Capture the cell that displays the provided text and extract its (X, Y) central coordinate. 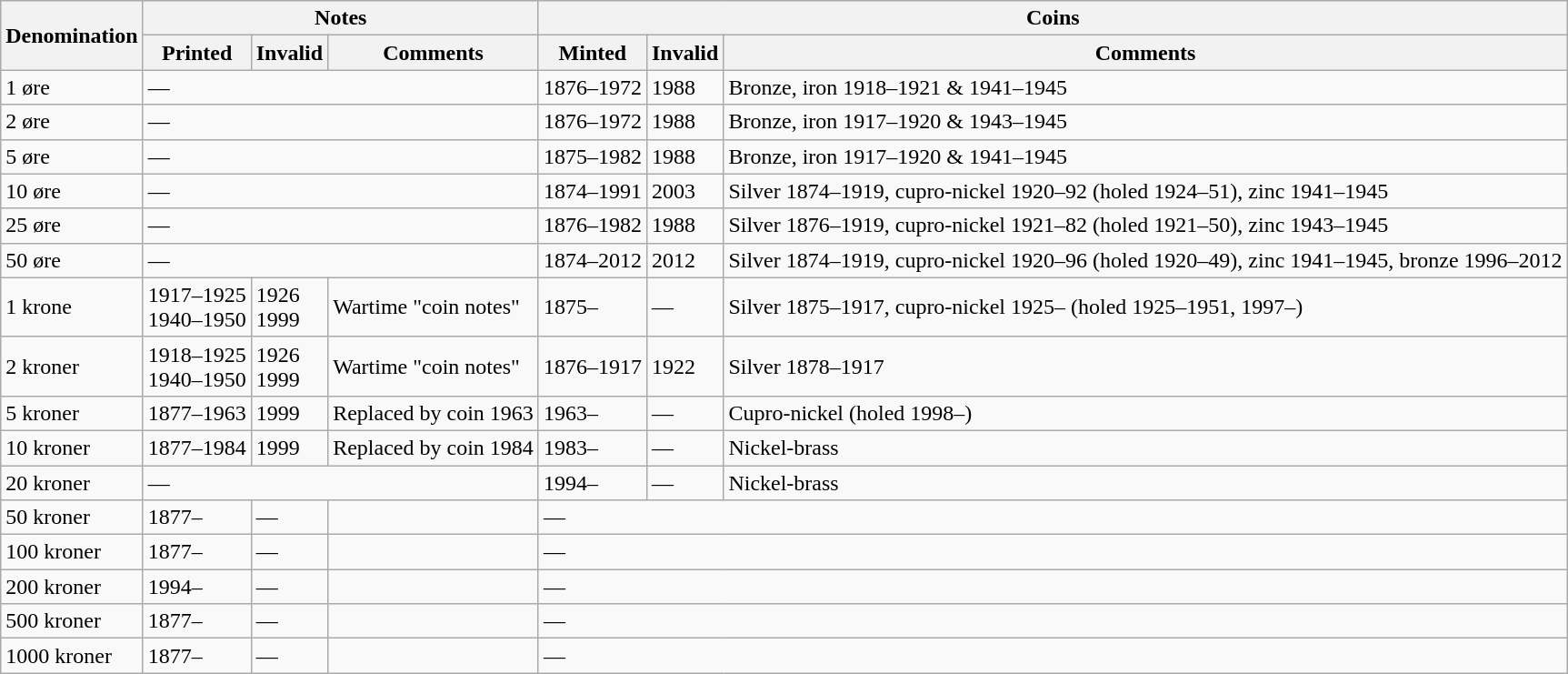
200 kroner (72, 587)
25 øre (72, 226)
Silver 1876–1919, cupro-nickel 1921–82 (holed 1921–50), zinc 1943–1945 (1145, 226)
Cupro-nickel (holed 1998–) (1145, 413)
Replaced by coin 1984 (434, 448)
1875–1982 (593, 156)
1875– (593, 307)
1874–1991 (593, 191)
Coins (1053, 18)
Printed (196, 53)
1917–19251940–1950 (196, 307)
20 kroner (72, 483)
5 kroner (72, 413)
1874–2012 (593, 260)
1 øre (72, 87)
1983– (593, 448)
Bronze, iron 1917–1920 & 1943–1945 (1145, 122)
1877–1963 (196, 413)
500 kroner (72, 621)
Minted (593, 53)
Denomination (72, 35)
Silver 1874–1919, cupro-nickel 1920–92 (holed 1924–51), zinc 1941–1945 (1145, 191)
Replaced by coin 1963 (434, 413)
5 øre (72, 156)
2 øre (72, 122)
10 øre (72, 191)
1876–1982 (593, 226)
2 kroner (72, 366)
Silver 1874–1919, cupro-nickel 1920–96 (holed 1920–49), zinc 1941–1945, bronze 1996–2012 (1145, 260)
1877–1984 (196, 448)
Bronze, iron 1918–1921 & 1941–1945 (1145, 87)
2012 (684, 260)
Silver 1878–1917 (1145, 366)
50 kroner (72, 518)
50 øre (72, 260)
10 kroner (72, 448)
1918–19251940–1950 (196, 366)
1876–1917 (593, 366)
Notes (340, 18)
Bronze, iron 1917–1920 & 1941–1945 (1145, 156)
1 krone (72, 307)
Silver 1875–1917, cupro-nickel 1925– (holed 1925–1951, 1997–) (1145, 307)
2003 (684, 191)
1000 kroner (72, 656)
1963– (593, 413)
1922 (684, 366)
100 kroner (72, 552)
